Search for the cell housing the specified text and yield its (X, Y) center coordinate. 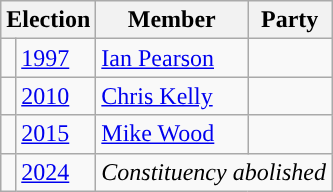
1997 (56, 58)
2010 (56, 96)
2024 (56, 172)
2015 (56, 134)
Chris Kelly (172, 96)
Party (290, 20)
Member (172, 20)
Constituency abolished (214, 172)
Election (48, 20)
Mike Wood (172, 134)
Ian Pearson (172, 58)
